Detect which cell encompasses the target text, then output its (x, y) center coordinate. 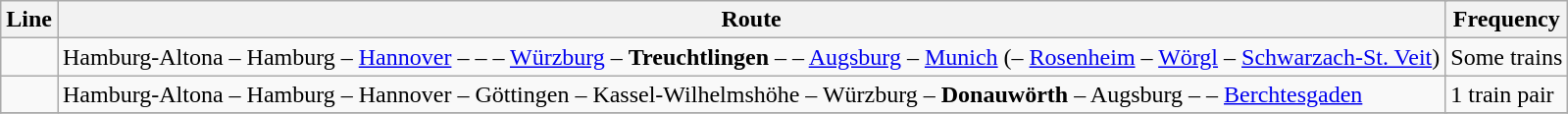
Route (751, 20)
Hamburg-Altona – Hamburg – Hannover – Göttingen – Kassel-Wilhelmshöhe – Würzburg – Donauwörth – Augsburg – – Berchtesgaden (751, 94)
Hamburg-Altona – Hamburg – Hannover – – – Würzburg – Treuchtlingen – – Augsburg – Munich (– Rosenheim – Wörgl – Schwarzach-St. Veit) (751, 57)
Frequency (1506, 20)
Some trains (1506, 57)
Line (29, 20)
1 train pair (1506, 94)
